Detect which cell encompasses the target text, then output its [X, Y] center coordinate. 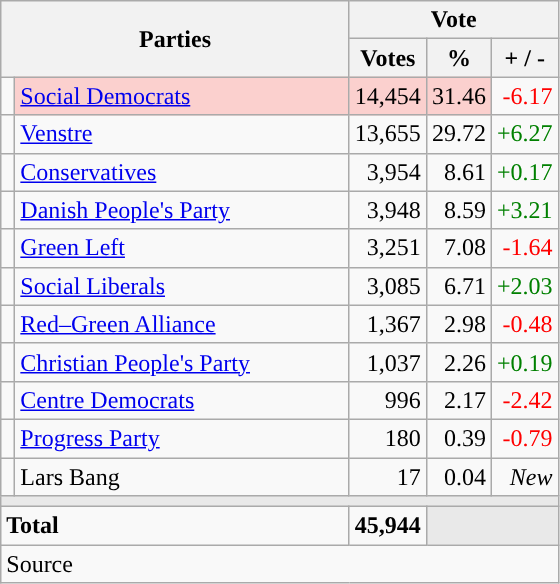
Total [176, 526]
Progress Party [182, 438]
+6.27 [524, 134]
8.59 [458, 210]
Social Democrats [182, 96]
+3.21 [524, 210]
3,085 [388, 286]
3,251 [388, 248]
New [524, 477]
-6.17 [524, 96]
0.39 [458, 438]
180 [388, 438]
+2.03 [524, 286]
+0.19 [524, 362]
31.46 [458, 96]
2.98 [458, 324]
Source [280, 564]
13,655 [388, 134]
6.71 [458, 286]
3,948 [388, 210]
Lars Bang [182, 477]
45,944 [388, 526]
Red–Green Alliance [182, 324]
7.08 [458, 248]
Conservatives [182, 172]
Green Left [182, 248]
+ / - [524, 58]
14,454 [388, 96]
29.72 [458, 134]
Christian People's Party [182, 362]
Venstre [182, 134]
1,037 [388, 362]
0.04 [458, 477]
Centre Democrats [182, 400]
1,367 [388, 324]
-0.48 [524, 324]
Votes [388, 58]
8.61 [458, 172]
-2.42 [524, 400]
Social Liberals [182, 286]
2.17 [458, 400]
+0.17 [524, 172]
-0.79 [524, 438]
996 [388, 400]
-1.64 [524, 248]
% [458, 58]
2.26 [458, 362]
Danish People's Party [182, 210]
Vote [454, 20]
Parties [176, 39]
17 [388, 477]
3,954 [388, 172]
